Identify which cell holds the provided text, then report its [x, y] central coordinate. 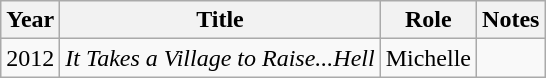
It Takes a Village to Raise...Hell [220, 58]
Michelle [428, 58]
2012 [30, 58]
Notes [511, 20]
Year [30, 20]
Role [428, 20]
Title [220, 20]
